Return [X, Y] of the center of cell containing provided text 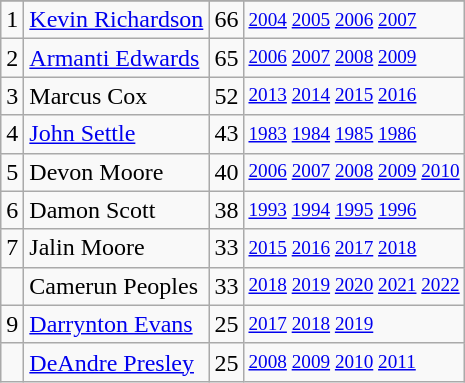
43 [226, 134]
38 [226, 210]
2018 2019 2020 2021 2022 [354, 286]
65 [226, 58]
John Settle [116, 134]
Camerun Peoples [116, 286]
5 [12, 172]
2008 2009 2010 2011 [354, 362]
Armanti Edwards [116, 58]
2015 2016 2017 2018 [354, 248]
2 [12, 58]
9 [12, 324]
66 [226, 20]
2006 2007 2008 2009 [354, 58]
Kevin Richardson [116, 20]
Jalin Moore [116, 248]
40 [226, 172]
2017 2018 2019 [354, 324]
1 [12, 20]
7 [12, 248]
Damon Scott [116, 210]
3 [12, 96]
Devon Moore [116, 172]
6 [12, 210]
2013 2014 2015 2016 [354, 96]
1993 1994 1995 1996 [354, 210]
2006 2007 2008 2009 2010 [354, 172]
4 [12, 134]
Darrynton Evans [116, 324]
Marcus Cox [116, 96]
DeAndre Presley [116, 362]
52 [226, 96]
1983 1984 1985 1986 [354, 134]
2004 2005 2006 2007 [354, 20]
